Determine the (X, Y) coordinate at the center of the cell enclosing the given text.  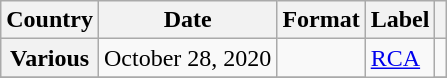
RCA (400, 58)
Various (50, 58)
Date (187, 20)
Country (50, 20)
Label (400, 20)
Format (321, 20)
October 28, 2020 (187, 58)
